Return [x, y] of the center of cell containing provided text 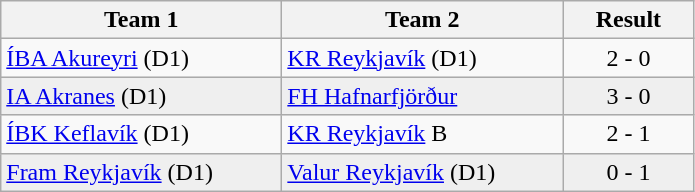
IA Akranes (D1) [142, 96]
Fram Reykjavík (D1) [142, 172]
2 - 1 [628, 134]
ÍBK Keflavík (D1) [142, 134]
Team 2 [422, 20]
FH Hafnarfjörður [422, 96]
KR Reykjavík (D1) [422, 58]
3 - 0 [628, 96]
KR Reykjavík B [422, 134]
Result [628, 20]
0 - 1 [628, 172]
Valur Reykjavík (D1) [422, 172]
ÍBA Akureyri (D1) [142, 58]
2 - 0 [628, 58]
Team 1 [142, 20]
